Output the (x, y) coordinate of the center of the cell containing the given text.  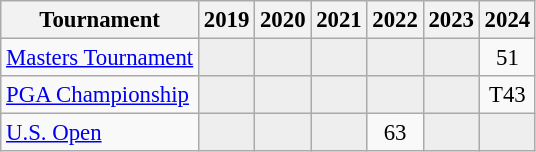
Tournament (100, 20)
2023 (451, 20)
2022 (395, 20)
PGA Championship (100, 95)
U.S. Open (100, 133)
2021 (339, 20)
51 (507, 58)
63 (395, 133)
2020 (283, 20)
T43 (507, 95)
2019 (227, 20)
2024 (507, 20)
Masters Tournament (100, 58)
